Find where the given text appears and provide that cell's center as [X, Y] coordinate. 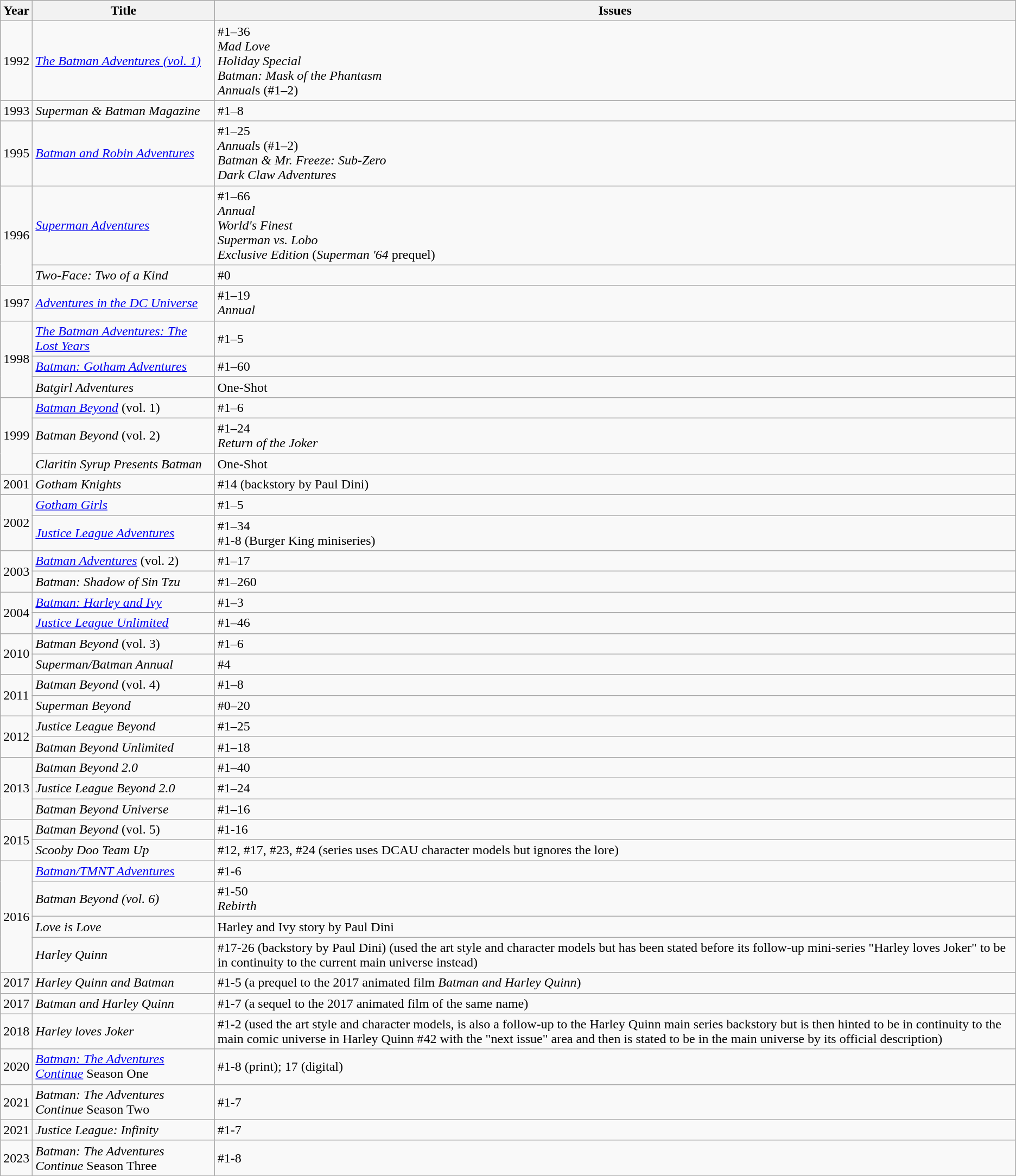
Batman: Harley and Ivy [124, 602]
Batman: Gotham Adventures [124, 366]
Harley and Ivy story by Paul Dini [615, 927]
Justice League: Infinity [124, 1130]
#14 (backstory by Paul Dini) [615, 485]
#1–25 [615, 726]
#1-8 [615, 1158]
#1–19Annual [615, 303]
2016 [16, 917]
Claritin Syrup Presents Batman [124, 464]
#1–18 [615, 747]
Gotham Girls [124, 505]
Scooby Doo Team Up [124, 850]
2001 [16, 485]
Gotham Knights [124, 485]
Harley Quinn [124, 955]
#1–36Mad LoveHoliday SpecialBatman: Mask of the PhantasmAnnuals (#1–2) [615, 61]
Batman Beyond Unlimited [124, 747]
2002 [16, 523]
2012 [16, 736]
#1–60 [615, 366]
Justice League Adventures [124, 533]
Batman Beyond (vol. 2) [124, 435]
Batman: The Adventures Continue Season Three [124, 1158]
Batgirl Adventures [124, 387]
Batman Beyond (vol. 5) [124, 830]
#1-8 (print); 17 (digital) [615, 1067]
Batman Beyond Universe [124, 809]
2015 [16, 840]
#12, #17, #23, #24 (series uses DCAU character models but ignores the lore) [615, 850]
1992 [16, 61]
#1–24 [615, 788]
Superman/Batman Annual [124, 664]
Justice League Unlimited [124, 623]
Batman: Shadow of Sin Tzu [124, 582]
#1–40 [615, 767]
Batman Beyond (vol. 3) [124, 644]
Justice League Beyond 2.0 [124, 788]
Harley Quinn and Batman [124, 983]
Superman Beyond [124, 705]
2011 [16, 695]
Superman Adventures [124, 225]
#1–260 [615, 582]
#1-5 (a prequel to the 2017 animated film Batman and Harley Quinn) [615, 983]
#0 [615, 275]
Batman Adventures (vol. 2) [124, 561]
#1–16 [615, 809]
2018 [16, 1031]
Harley loves Joker [124, 1031]
Adventures in the DC Universe [124, 303]
2003 [16, 571]
#1–17 [615, 561]
Batman: The Adventures Continue Season One [124, 1067]
#0–20 [615, 705]
2004 [16, 613]
The Batman Adventures: The Lost Years [124, 339]
Batman and Robin Adventures [124, 153]
#1–3 [615, 602]
#4 [615, 664]
2013 [16, 788]
Batman: The Adventures Continue Season Two [124, 1102]
#1-16 [615, 830]
1995 [16, 153]
Batman/TMNT Adventures [124, 871]
1996 [16, 236]
Year [16, 11]
Batman Beyond 2.0 [124, 767]
1997 [16, 303]
#1–46 [615, 623]
2023 [16, 1158]
#1-7 (a sequel to the 2017 animated film of the same name) [615, 1003]
#1–25Annuals (#1–2)Batman & Mr. Freeze: Sub-ZeroDark Claw Adventures [615, 153]
#1-50Rebirth [615, 899]
2010 [16, 654]
#1–24Return of the Joker [615, 435]
Batman Beyond (vol. 4) [124, 685]
1998 [16, 359]
Title [124, 11]
Batman Beyond (vol. 1) [124, 408]
Issues [615, 11]
#1-6 [615, 871]
Two-Face: Two of a Kind [124, 275]
Justice League Beyond [124, 726]
Batman and Harley Quinn [124, 1003]
1999 [16, 435]
Superman & Batman Magazine [124, 111]
1993 [16, 111]
#1–34#1-8 (Burger King miniseries) [615, 533]
Batman Beyond (vol. 6) [124, 899]
Love is Love [124, 927]
The Batman Adventures (vol. 1) [124, 61]
#1–66AnnualWorld's FinestSuperman vs. LoboExclusive Edition (Superman '64 prequel) [615, 225]
2020 [16, 1067]
